Output the [x, y] coordinate of the center of the cell containing the given text.  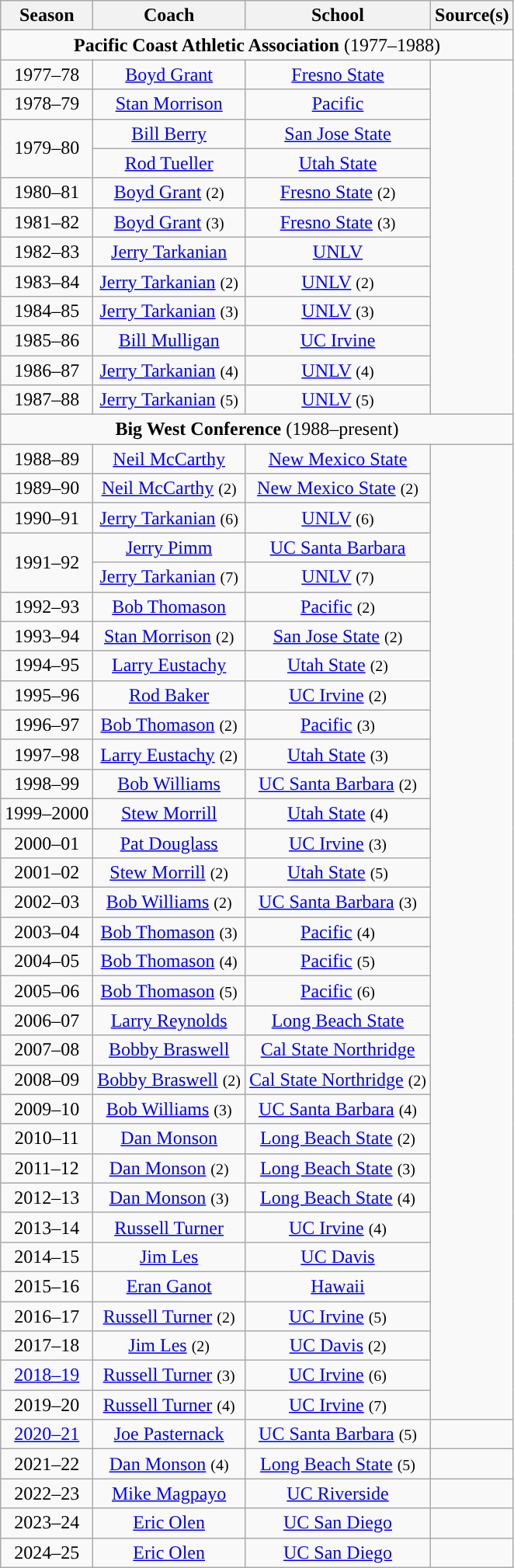
2013–14 [47, 1227]
UC Irvine (4) [339, 1227]
1983–84 [47, 281]
2004–05 [47, 961]
Bob Williams (3) [169, 1109]
UNLV (2) [339, 281]
Dan Monson (4) [169, 1464]
1998–99 [47, 784]
Jerry Tarkanian (4) [169, 370]
New Mexico State [339, 459]
UC Irvine (6) [339, 1375]
2008–09 [47, 1080]
Russell Turner (4) [169, 1405]
Long Beach State (5) [339, 1464]
Utah State (5) [339, 873]
2023–24 [47, 1523]
Jerry Tarkanian (5) [169, 400]
Bob Thomason [169, 607]
Bob Thomason (2) [169, 725]
Pacific (6) [339, 991]
Joe Pasternack [169, 1434]
Season [47, 16]
New Mexico State (2) [339, 488]
Utah State [339, 163]
1996–97 [47, 725]
Russell Turner (2) [169, 1316]
UNLV (4) [339, 370]
Jerry Tarkanian (2) [169, 281]
UC Davis [339, 1257]
2018–19 [47, 1375]
1993–94 [47, 636]
UC Davis (2) [339, 1346]
2000–01 [47, 843]
Hawaii [339, 1286]
School [339, 16]
UNLV (3) [339, 311]
UC Irvine (3) [339, 843]
2001–02 [47, 873]
Stew Morrill (2) [169, 873]
UC Santa Barbara (3) [339, 902]
Utah State (2) [339, 666]
Bob Thomason (3) [169, 932]
Boyd Grant (3) [169, 222]
1987–88 [47, 400]
1994–95 [47, 666]
2017–18 [47, 1346]
1995–96 [47, 695]
2003–04 [47, 932]
Utah State (4) [339, 813]
2016–17 [47, 1316]
Fresno State (3) [339, 222]
Larry Eustachy [169, 666]
1985–86 [47, 340]
2020–21 [47, 1434]
Stan Morrison (2) [169, 636]
Eran Ganot [169, 1286]
1977–78 [47, 75]
Bill Berry [169, 134]
Pacific (2) [339, 607]
Mike Magpayo [169, 1493]
1991–92 [47, 562]
Jerry Tarkanian (7) [169, 577]
Neil McCarthy (2) [169, 488]
Long Beach State (4) [339, 1198]
UC Santa Barbara [339, 548]
UC Irvine (5) [339, 1316]
1999–2000 [47, 813]
2002–03 [47, 902]
Utah State (3) [339, 754]
2019–20 [47, 1405]
Fresno State [339, 75]
Jerry Tarkanian (3) [169, 311]
UNLV (7) [339, 577]
Bob Williams [169, 784]
Cal State Northridge [339, 1050]
1992–93 [47, 607]
UC Riverside [339, 1493]
Source(s) [472, 16]
2012–13 [47, 1198]
UC Santa Barbara (2) [339, 784]
UNLV [339, 252]
Neil McCarthy [169, 459]
Rod Tueller [169, 163]
2007–08 [47, 1050]
1981–82 [47, 222]
1986–87 [47, 370]
Russell Turner [169, 1227]
2014–15 [47, 1257]
1988–89 [47, 459]
UC Santa Barbara (5) [339, 1434]
Jerry Pimm [169, 548]
1997–98 [47, 754]
Long Beach State (3) [339, 1168]
Long Beach State (2) [339, 1139]
Bobby Braswell (2) [169, 1080]
UNLV (6) [339, 518]
2006–07 [47, 1020]
Dan Monson (3) [169, 1198]
Jerry Tarkanian [169, 252]
UC Irvine (7) [339, 1405]
UC Irvine (2) [339, 695]
UNLV (5) [339, 400]
2015–16 [47, 1286]
2009–10 [47, 1109]
Bob Williams (2) [169, 902]
Pacific (5) [339, 961]
Cal State Northridge (2) [339, 1080]
Jim Les [169, 1257]
1980–81 [47, 193]
Dan Monson (2) [169, 1168]
Dan Monson [169, 1139]
Larry Eustachy (2) [169, 754]
Pacific (4) [339, 932]
1979–80 [47, 148]
Stan Morrison [169, 104]
Rod Baker [169, 695]
San Jose State [339, 134]
San Jose State (2) [339, 636]
Pacific (3) [339, 725]
1978–79 [47, 104]
Russell Turner (3) [169, 1375]
Long Beach State [339, 1020]
UC Santa Barbara (4) [339, 1109]
Bobby Braswell [169, 1050]
Fresno State (2) [339, 193]
Stew Morrill [169, 813]
Pat Douglass [169, 843]
2005–06 [47, 991]
2011–12 [47, 1168]
Boyd Grant [169, 75]
Jim Les (2) [169, 1346]
Pacific [339, 104]
2010–11 [47, 1139]
1990–91 [47, 518]
Bill Mulligan [169, 340]
1982–83 [47, 252]
Coach [169, 16]
Bob Thomason (4) [169, 961]
Jerry Tarkanian (6) [169, 518]
Bob Thomason (5) [169, 991]
Boyd Grant (2) [169, 193]
Larry Reynolds [169, 1020]
2024–25 [47, 1552]
2022–23 [47, 1493]
2021–22 [47, 1464]
Big West Conference (1988–present) [257, 429]
Pacific Coast Athletic Association (1977–1988) [257, 45]
1989–90 [47, 488]
1984–85 [47, 311]
UC Irvine [339, 340]
